Scan for the cell matching the given text and deliver its (x, y) coordinate at center. 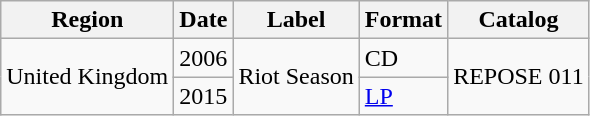
REPOSE 011 (519, 77)
Catalog (519, 20)
United Kingdom (88, 77)
Format (403, 20)
Riot Season (296, 77)
CD (403, 58)
Label (296, 20)
2006 (204, 58)
Region (88, 20)
2015 (204, 96)
Date (204, 20)
LP (403, 96)
